Identify which cell holds the provided text, then report its [x, y] central coordinate. 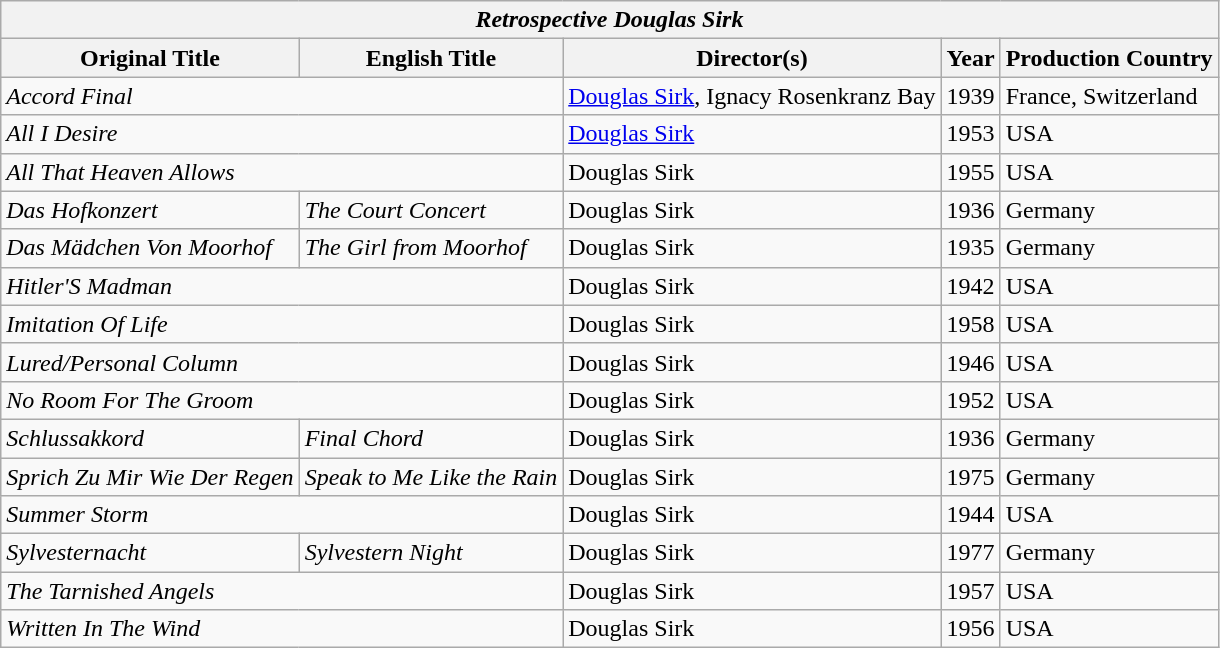
Retrospective Douglas Sirk [610, 20]
Accord Final [282, 96]
1975 [970, 477]
Speak to Me Like the Rain [431, 477]
Douglas Sirk, Ignacy Rosenkranz Bay [752, 96]
Sylvesternacht [150, 553]
1939 [970, 96]
Year [970, 58]
1958 [970, 324]
1944 [970, 515]
Production Country [1109, 58]
1952 [970, 400]
English Title [431, 58]
1955 [970, 172]
Imitation Of Life [282, 324]
All I Desire [282, 134]
Sylvestern Night [431, 553]
Original Title [150, 58]
Das Hofkonzert [150, 210]
1957 [970, 591]
All That Heaven Allows [282, 172]
Director(s) [752, 58]
Final Chord [431, 438]
1942 [970, 286]
Written In The Wind [282, 629]
Sprich Zu Mir Wie Der Regen [150, 477]
The Tarnished Angels [282, 591]
Schlussakkord [150, 438]
Lured/Personal Column [282, 362]
1935 [970, 248]
1946 [970, 362]
The Court Concert [431, 210]
1956 [970, 629]
1977 [970, 553]
The Girl from Moorhof [431, 248]
No Room For The Groom [282, 400]
1953 [970, 134]
France, Switzerland [1109, 96]
Summer Storm [282, 515]
Hitler'S Madman [282, 286]
Das Mädchen Von Moorhof [150, 248]
